Capture the cell that displays the provided text and extract its (X, Y) central coordinate. 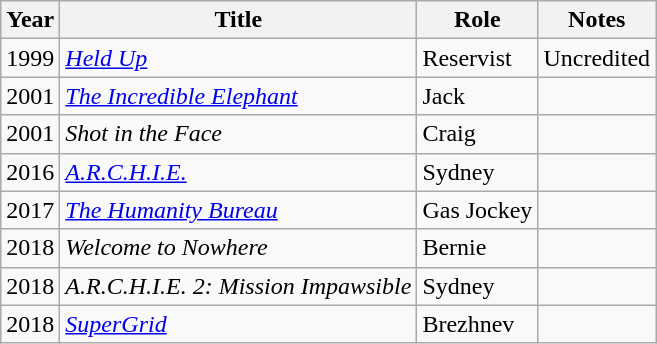
Welcome to Nowhere (238, 248)
Craig (478, 134)
1999 (30, 58)
Title (238, 20)
Reservist (478, 58)
2017 (30, 210)
Uncredited (597, 58)
Shot in the Face (238, 134)
Gas Jockey (478, 210)
Year (30, 20)
Brezhnev (478, 324)
Held Up (238, 58)
Notes (597, 20)
Role (478, 20)
Bernie (478, 248)
Jack (478, 96)
The Incredible Elephant (238, 96)
The Humanity Bureau (238, 210)
SuperGrid (238, 324)
A.R.C.H.I.E. 2: Mission Impawsible (238, 286)
2016 (30, 172)
A.R.C.H.I.E. (238, 172)
